Provide the (x, y) coordinate of the cell's center where the given text is located.  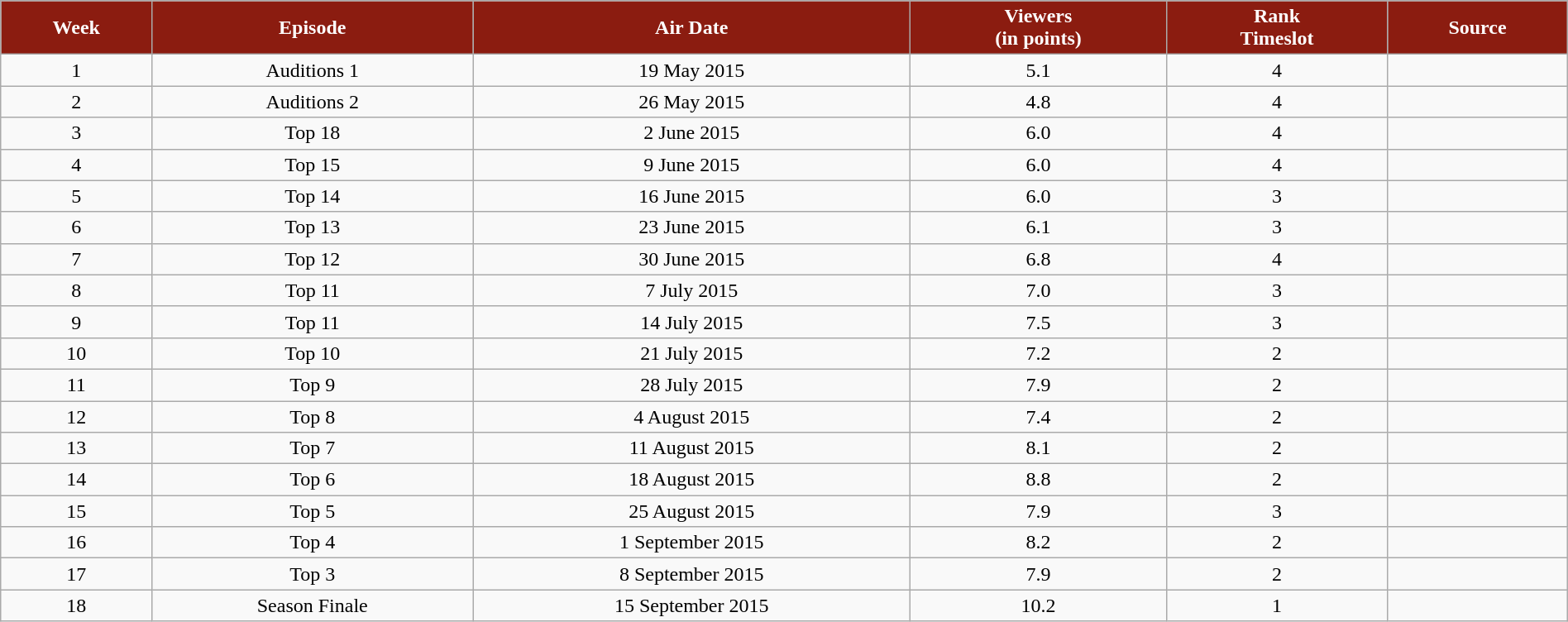
21 July 2015 (691, 353)
19 May 2015 (691, 70)
Episode (313, 28)
14 July 2015 (691, 322)
Top 15 (313, 165)
9 (76, 322)
26 May 2015 (691, 102)
6.1 (1039, 227)
Season Finale (313, 605)
Top 14 (313, 196)
11 August 2015 (691, 448)
RankTimeslot (1277, 28)
Top 3 (313, 574)
Top 6 (313, 480)
11 (76, 385)
15 (76, 511)
Top 5 (313, 511)
8.2 (1039, 543)
Top 4 (313, 543)
1 September 2015 (691, 543)
6 (76, 227)
Top 9 (313, 385)
28 July 2015 (691, 385)
25 August 2015 (691, 511)
17 (76, 574)
Viewers(in points) (1039, 28)
7.0 (1039, 290)
Source (1478, 28)
4.8 (1039, 102)
Week (76, 28)
30 June 2015 (691, 259)
8 (76, 290)
23 June 2015 (691, 227)
5 (76, 196)
18 August 2015 (691, 480)
4 August 2015 (691, 416)
16 June 2015 (691, 196)
8 September 2015 (691, 574)
16 (76, 543)
10.2 (1039, 605)
7.4 (1039, 416)
10 (76, 353)
12 (76, 416)
Auditions 2 (313, 102)
Air Date (691, 28)
7 (76, 259)
8.8 (1039, 480)
8.1 (1039, 448)
Top 8 (313, 416)
5.1 (1039, 70)
6.8 (1039, 259)
7.2 (1039, 353)
14 (76, 480)
Top 12 (313, 259)
Top 10 (313, 353)
Auditions 1 (313, 70)
13 (76, 448)
Top 7 (313, 448)
7 July 2015 (691, 290)
18 (76, 605)
9 June 2015 (691, 165)
7.5 (1039, 322)
15 September 2015 (691, 605)
Top 13 (313, 227)
Top 18 (313, 133)
2 June 2015 (691, 133)
